Extract the [x, y] coordinate from the center of the cell holding the provided text.  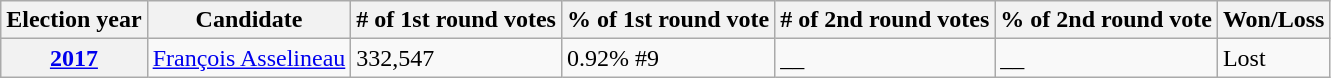
# of 1st round votes [456, 20]
# of 2nd round votes [885, 20]
332,547 [456, 58]
Election year [74, 20]
Candidate [249, 20]
% of 1st round vote [668, 20]
% of 2nd round vote [1106, 20]
Won/Loss [1273, 20]
Lost [1273, 58]
2017 [74, 58]
0.92% #9 [668, 58]
François Asselineau [249, 58]
